From the cell containing the given text, extract its center point as [x, y] coordinate. 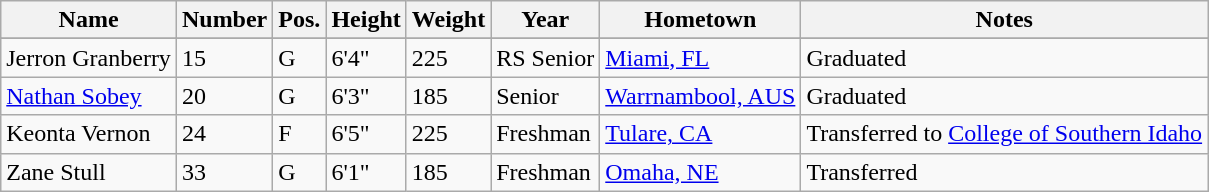
Hometown [700, 20]
6'4" [366, 58]
Height [366, 20]
Notes [1004, 20]
33 [224, 172]
Keonta Vernon [89, 134]
6'1" [366, 172]
Weight [448, 20]
Year [546, 20]
Transferred [1004, 172]
Name [89, 20]
Nathan Sobey [89, 96]
Senior [546, 96]
F [300, 134]
Zane Stull [89, 172]
Warrnambool, AUS [700, 96]
Tulare, CA [700, 134]
Omaha, NE [700, 172]
15 [224, 58]
6'5" [366, 134]
RS Senior [546, 58]
20 [224, 96]
Number [224, 20]
6'3" [366, 96]
Transferred to College of Southern Idaho [1004, 134]
24 [224, 134]
Miami, FL [700, 58]
Jerron Granberry [89, 58]
Pos. [300, 20]
